Detect which cell encompasses the target text, then output its [X, Y] center coordinate. 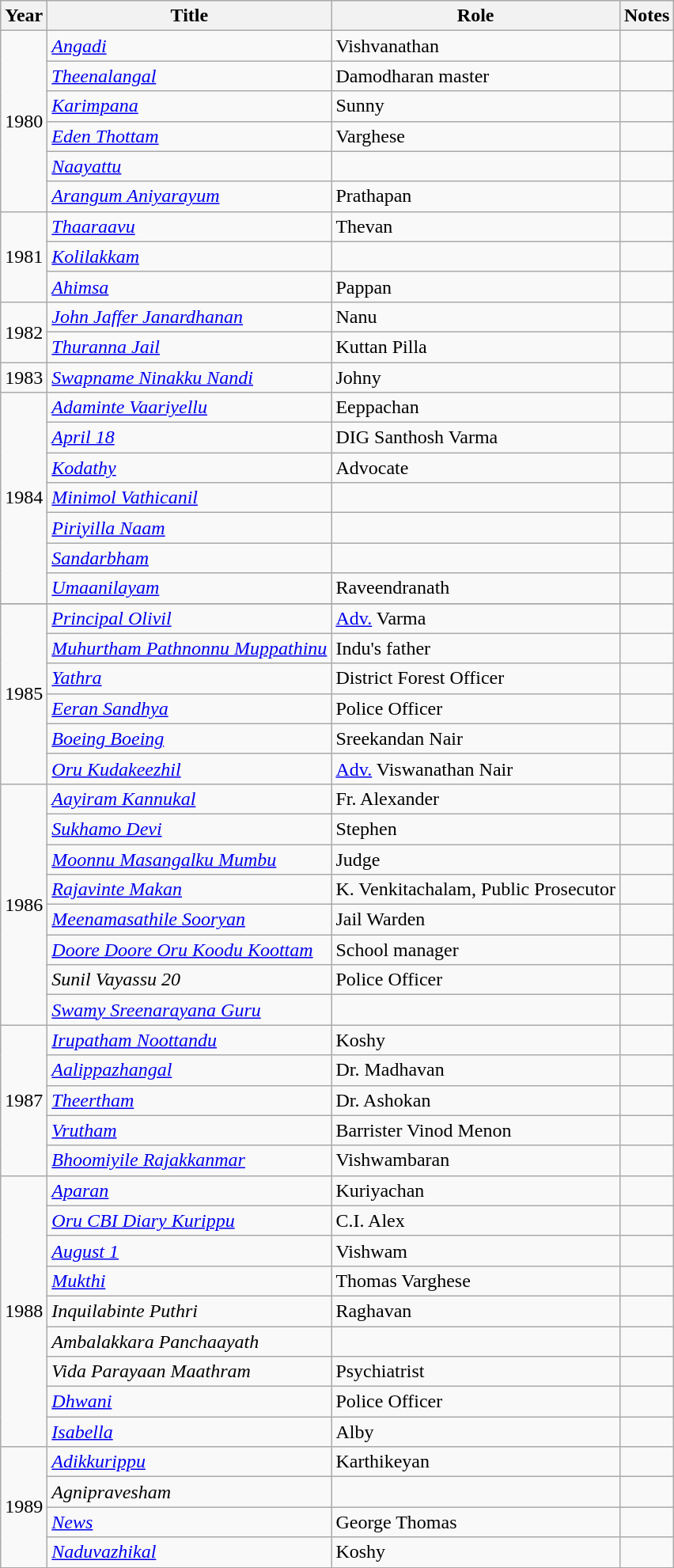
Vishvanathan [476, 46]
Raveendranath [476, 588]
August 1 [190, 1251]
Umaanilayam [190, 588]
Yathra [190, 678]
Psychiatrist [476, 1372]
1988 [24, 1311]
1985 [24, 693]
George Thomas [476, 1522]
Naayattu [190, 166]
Title [190, 16]
1986 [24, 904]
Boeing Boeing [190, 738]
Adv. Viswanathan Nair [476, 769]
Arangum Aniyarayum [190, 196]
Dhwani [190, 1402]
Inquilabinte Puthri [190, 1311]
Prathapan [476, 196]
Oru Kudakeezhil [190, 769]
Vishwam [476, 1251]
Eden Thottam [190, 136]
Sandarbham [190, 558]
Sunny [476, 106]
Dr. Ashokan [476, 1100]
1987 [24, 1100]
Pappan [476, 287]
Varghese [476, 136]
Sreekandan Nair [476, 738]
John Jaffer Janardhanan [190, 317]
Moonnu Masangalku Mumbu [190, 859]
Sunil Vayassu 20 [190, 980]
News [190, 1522]
Role [476, 16]
DIG Santhosh Varma [476, 438]
Ambalakkara Panchaayath [190, 1342]
Indu's father [476, 648]
Kodathy [190, 468]
Swapname Ninakku Nandi [190, 378]
Rajavinte Makan [190, 890]
School manager [476, 950]
Theenalangal [190, 76]
Bhoomiyile Rajakkanmar [190, 1160]
Meenamasathile Sooryan [190, 920]
Thaaraavu [190, 226]
Naduvazhikal [190, 1552]
Theertham [190, 1100]
Isabella [190, 1432]
Eeran Sandhya [190, 708]
Raghavan [476, 1311]
Advocate [476, 468]
Karimpana [190, 106]
Piriyilla Naam [190, 528]
Principal Olivil [190, 618]
Muhurtham Pathnonnu Muppathinu [190, 648]
Judge [476, 859]
Kolilakkam [190, 256]
Swamy Sreenarayana Guru [190, 1010]
Kuriyachan [476, 1190]
Thevan [476, 226]
Thuranna Jail [190, 347]
Jail Warden [476, 920]
Notes [646, 16]
Aayiram Kannukal [190, 799]
Minimol Vathicanil [190, 498]
Adikkurippu [190, 1462]
Vishwambaran [476, 1160]
April 18 [190, 438]
Ahimsa [190, 287]
Mukthi [190, 1281]
Aparan [190, 1190]
Eeppachan [476, 408]
Vida Parayaan Maathram [190, 1372]
1989 [24, 1507]
1984 [24, 498]
District Forest Officer [476, 678]
1982 [24, 332]
Aalippazhangal [190, 1070]
Angadi [190, 46]
Johny [476, 378]
Adv. Varma [476, 618]
Thomas Varghese [476, 1281]
Vrutham [190, 1130]
1980 [24, 121]
Barrister Vinod Menon [476, 1130]
K. Venkitachalam, Public Prosecutor [476, 890]
Alby [476, 1432]
Fr. Alexander [476, 799]
1983 [24, 378]
Doore Doore Oru Koodu Koottam [190, 950]
Damodharan master [476, 76]
Nanu [476, 317]
Agnipravesham [190, 1492]
Karthikeyan [476, 1462]
Dr. Madhavan [476, 1070]
1981 [24, 256]
C.I. Alex [476, 1221]
Irupatham Noottandu [190, 1040]
Stephen [476, 829]
Year [24, 16]
Adaminte Vaariyellu [190, 408]
Sukhamo Devi [190, 829]
Oru CBI Diary Kurippu [190, 1221]
Kuttan Pilla [476, 347]
